Identify which cell holds the provided text, then report its [X, Y] central coordinate. 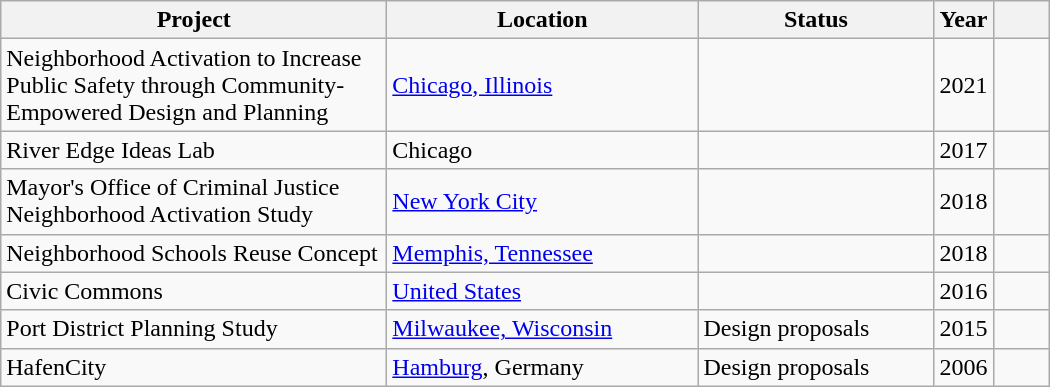
United States [542, 291]
Milwaukee, Wisconsin [542, 329]
2017 [964, 150]
Port District Planning Study [194, 329]
Mayor's Office of Criminal Justice Neighborhood Activation Study [194, 202]
River Edge Ideas Lab [194, 150]
Hamburg, Germany [542, 367]
Neighborhood Schools Reuse Concept [194, 253]
New York City [542, 202]
Chicago [542, 150]
Year [964, 20]
Neighborhood Activation to Increase Public Safety through Community-Empowered Design and Planning [194, 85]
Status [816, 20]
2021 [964, 85]
Memphis, Tennessee [542, 253]
Chicago, Illinois [542, 85]
2016 [964, 291]
2006 [964, 367]
2015 [964, 329]
HafenCity [194, 367]
Civic Commons [194, 291]
Location [542, 20]
Project [194, 20]
